Locate the cell with the specified text and output its [X, Y] center coordinate. 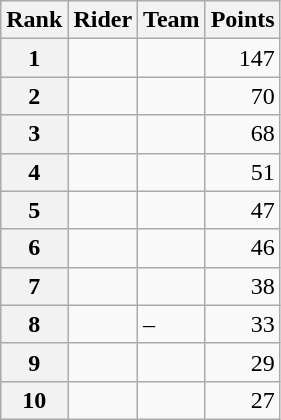
46 [242, 248]
38 [242, 286]
70 [242, 96]
8 [34, 324]
147 [242, 58]
10 [34, 400]
68 [242, 134]
4 [34, 172]
27 [242, 400]
29 [242, 362]
9 [34, 362]
51 [242, 172]
6 [34, 248]
Team [172, 20]
1 [34, 58]
3 [34, 134]
2 [34, 96]
Points [242, 20]
Rank [34, 20]
5 [34, 210]
– [172, 324]
7 [34, 286]
33 [242, 324]
Rider [103, 20]
47 [242, 210]
